Identify which cell holds the provided text, then report its (X, Y) central coordinate. 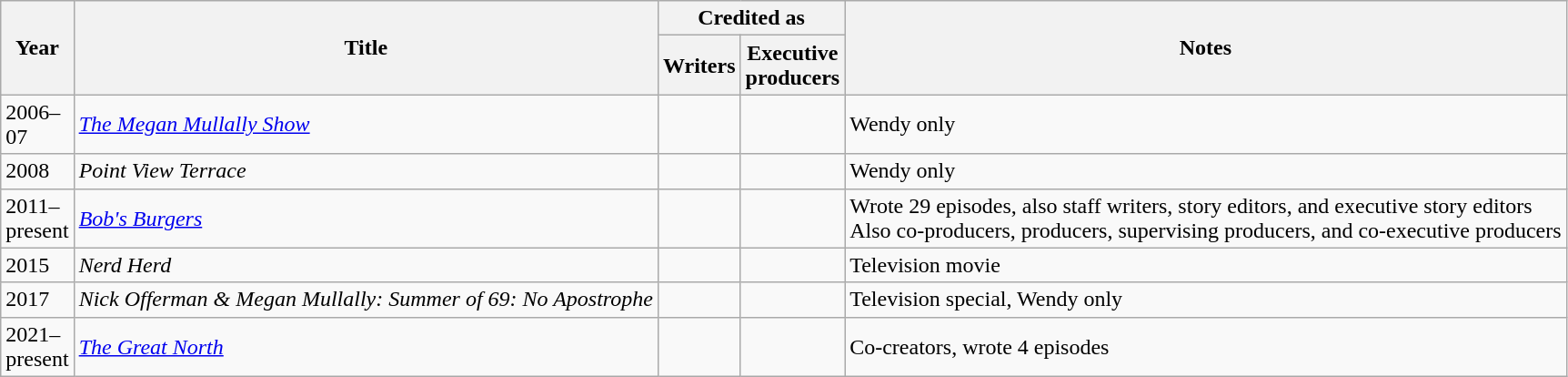
The Great North (366, 346)
Point View Terrace (366, 171)
2021–present (37, 346)
Co-creators, wrote 4 episodes (1206, 346)
Nerd Herd (366, 265)
Television special, Wendy only (1206, 300)
2006–07 (37, 124)
Year (37, 47)
Credited as (751, 18)
Nick Offerman & Megan Mullally: Summer of 69: No Apostrophe (366, 300)
Title (366, 47)
Writers (699, 66)
2015 (37, 265)
Notes (1206, 47)
The Megan Mullally Show (366, 124)
Television movie (1206, 265)
Bob's Burgers (366, 219)
2017 (37, 300)
Executiveproducers (793, 66)
2011–present (37, 219)
2008 (37, 171)
